Scan for the cell matching the given text and deliver its [x, y] coordinate at center. 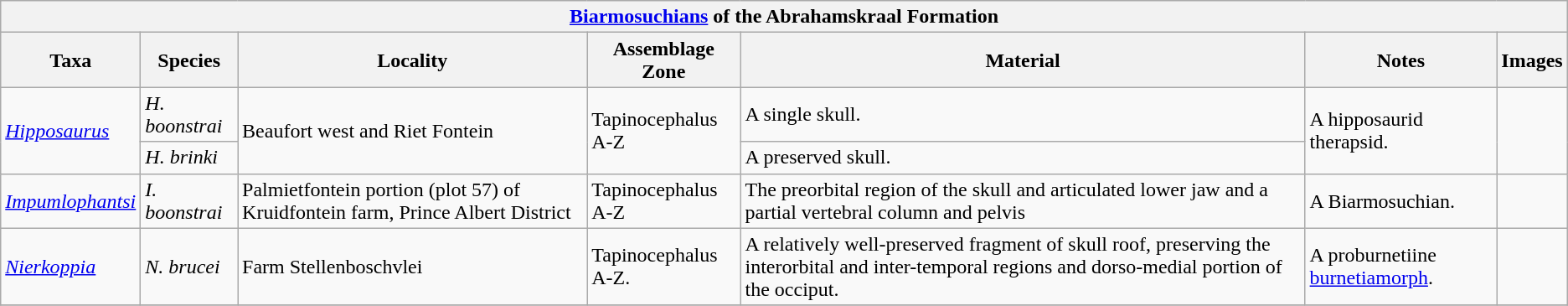
H. brinki [189, 158]
A hipposaurid therapsid. [1400, 131]
Hipposaurus [70, 131]
Beaufort west and Riet Fontein [412, 131]
H. boonstrai [189, 114]
The preorbital region of the skull and articulated lower jaw and a partial vertebral column and pelvis [1023, 201]
Tapinocephalus A-Z. [663, 267]
Palmietfontein portion (plot 57) of Kruidfontein farm, Prince Albert District [412, 201]
Nierkoppia [70, 267]
Species [189, 60]
Impumlophantsi [70, 201]
Images [1532, 60]
I. boonstrai [189, 201]
A proburnetiine burnetiamorph. [1400, 267]
Notes [1400, 60]
Material [1023, 60]
A relatively well-preserved fragment of skull roof, preserving the interorbital and inter-temporal regions and dorso-medial portion of the occiput. [1023, 267]
Farm Stellenboschvlei [412, 267]
A single skull. [1023, 114]
A Biarmosuchian. [1400, 201]
A preserved skull. [1023, 158]
Biarmosuchians of the Abrahamskraal Formation [784, 17]
Assemblage Zone [663, 60]
Locality [412, 60]
N. brucei [189, 267]
Taxa [70, 60]
